Find where the given text appears and provide that cell's center as (x, y) coordinate. 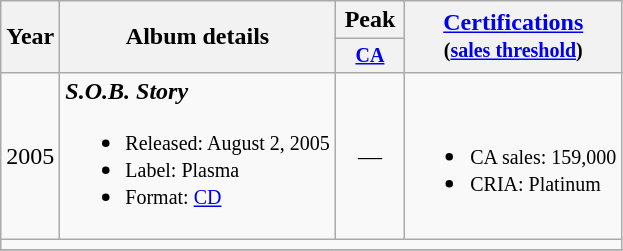
Album details (198, 37)
CA (370, 56)
Certifications(sales threshold) (514, 37)
CA sales: 159,000CRIA: Platinum (514, 156)
Peak (370, 20)
Year (30, 37)
S.O.B. StoryReleased: August 2, 2005Label: PlasmaFormat: CD (198, 156)
2005 (30, 156)
— (370, 156)
